Determine the [x, y] coordinate at the center of the cell enclosing the given text.  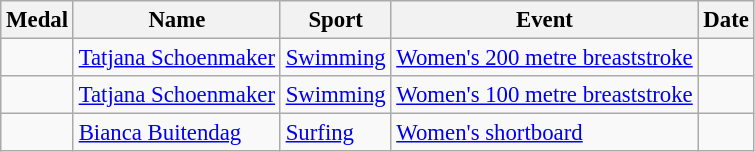
Surfing [336, 133]
Women's 100 metre breaststroke [544, 95]
Women's shortboard [544, 133]
Bianca Buitendag [176, 133]
Date [726, 20]
Event [544, 20]
Name [176, 20]
Sport [336, 20]
Medal [38, 20]
Women's 200 metre breaststroke [544, 58]
